Capture the cell that displays the provided text and extract its [x, y] central coordinate. 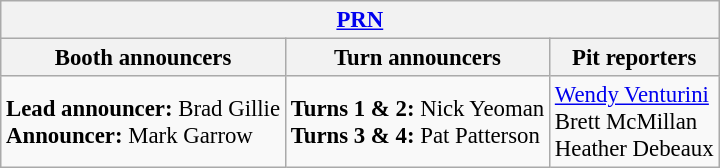
Turns 1 & 2: Nick YeomanTurns 3 & 4: Pat Patterson [417, 122]
Turn announcers [417, 58]
Pit reporters [634, 58]
Wendy VenturiniBrett McMillanHeather Debeaux [634, 122]
Lead announcer: Brad GillieAnnouncer: Mark Garrow [144, 122]
PRN [360, 20]
Booth announcers [144, 58]
